Scan for the cell matching the given text and deliver its (X, Y) coordinate at center. 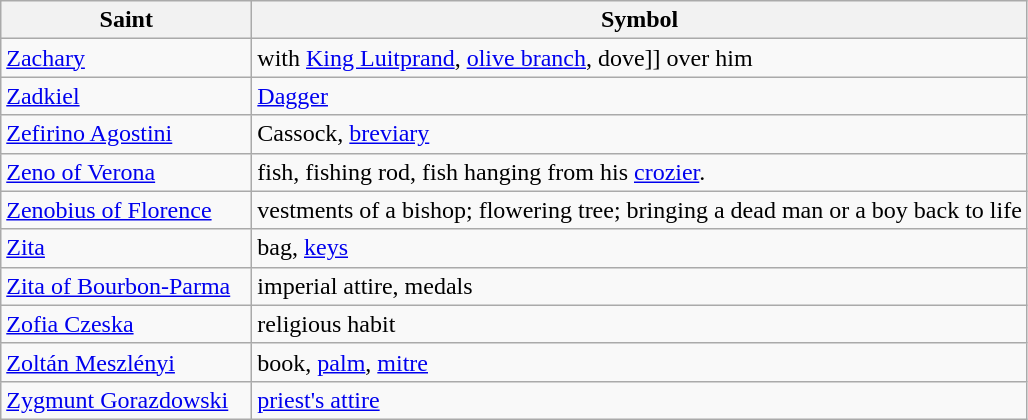
Cassock, breviary (640, 134)
Zygmunt Gorazdowski (126, 400)
bag, keys (640, 248)
Zadkiel (126, 96)
Zita (126, 248)
Zeno of Verona (126, 172)
imperial attire, medals (640, 286)
Zachary (126, 58)
Zoltán Meszlényi (126, 362)
vestments of a bishop; flowering tree; bringing a dead man or a boy back to life (640, 210)
Zenobius of Florence (126, 210)
Zofia Czeska (126, 324)
book, palm, mitre (640, 362)
Symbol (640, 20)
fish, fishing rod, fish hanging from his crozier. (640, 172)
Zefirino Agostini (126, 134)
with King Luitprand, olive branch, dove]] over him (640, 58)
Dagger (640, 96)
priest's attire (640, 400)
Zita of Bourbon-Parma (126, 286)
religious habit (640, 324)
Saint (126, 20)
